Output the [x, y] coordinate of the center of the cell containing the given text.  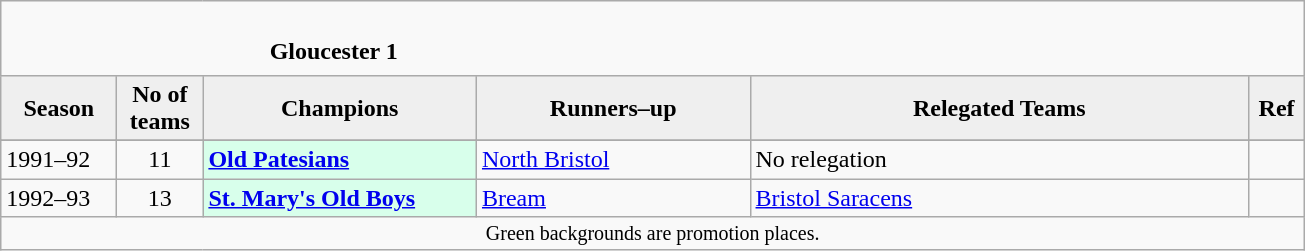
Season [59, 108]
11 [160, 159]
North Bristol [613, 159]
No of teams [160, 108]
1992–93 [59, 197]
Bream [613, 197]
Ref [1277, 108]
1991–92 [59, 159]
13 [160, 197]
Runners–up [613, 108]
Relegated Teams [1000, 108]
Bristol Saracens [1000, 197]
No relegation [1000, 159]
St. Mary's Old Boys [340, 197]
Champions [340, 108]
Green backgrounds are promotion places. [653, 234]
Old Patesians [340, 159]
